Search for the cell housing the specified text and yield its [X, Y] center coordinate. 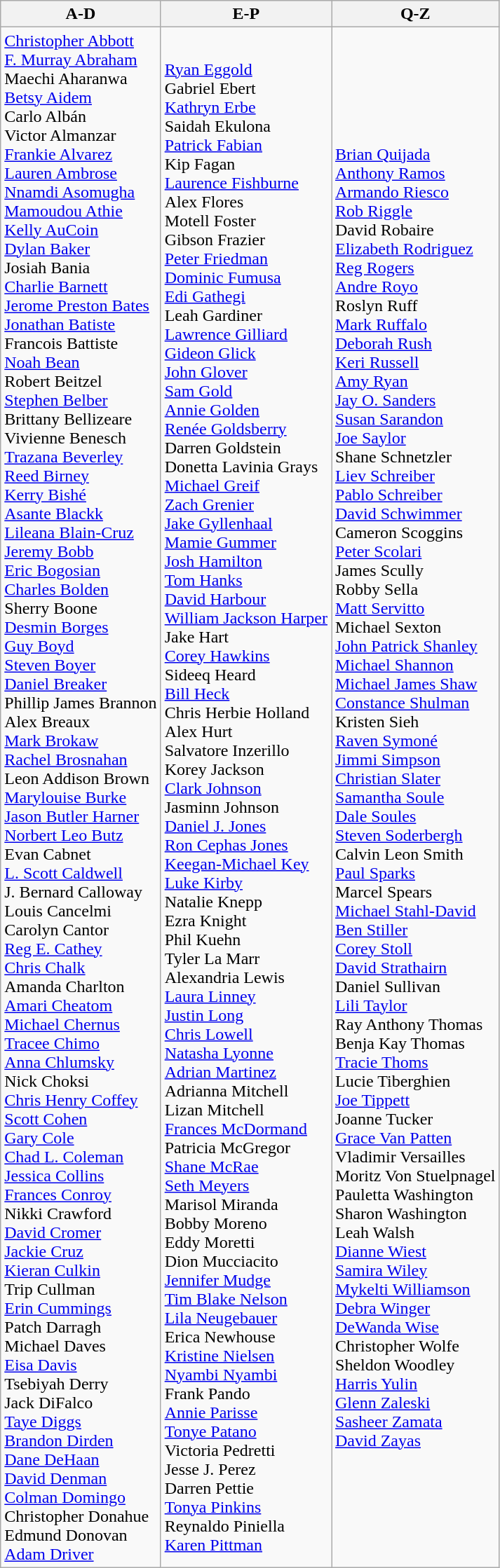
A-D [81, 14]
E-P [245, 14]
Q-Z [415, 14]
